Pinpoint the cell where the given text exists, returning its (x, y) midpoint coordinate. 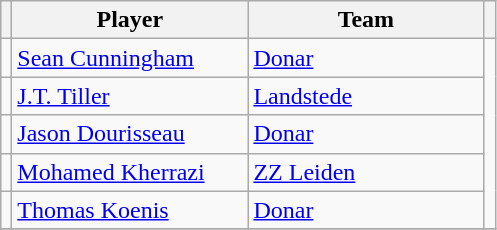
Player (130, 20)
Mohamed Kherrazi (130, 172)
ZZ Leiden (366, 172)
Landstede (366, 96)
Jason Dourisseau (130, 134)
Thomas Koenis (130, 210)
Team (366, 20)
J.T. Tiller (130, 96)
Sean Cunningham (130, 58)
